For the text-containing cell, return its midpoint in (X, Y) coordinate format. 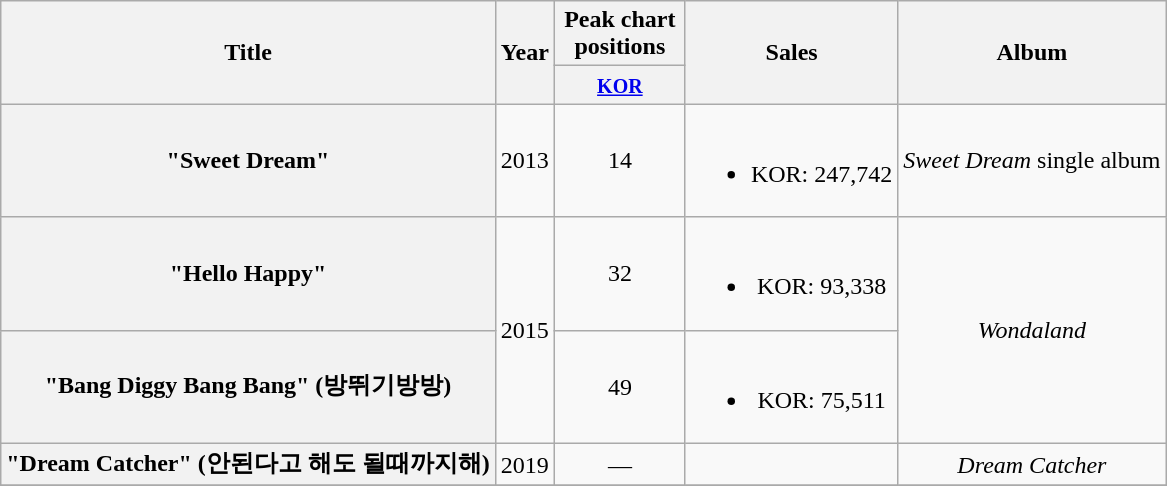
Peak chart positions (620, 34)
Sweet Dream single album (1032, 160)
32 (620, 274)
"Hello Happy" (248, 274)
KOR: 93,338 (791, 274)
KOR (620, 85)
Year (524, 52)
2019 (524, 464)
"Bang Diggy Bang Bang" (방뛰기방방) (248, 386)
KOR: 75,511 (791, 386)
Dream Catcher (1032, 464)
Wondaland (1032, 330)
"Dream Catcher" (안된다고 해도 될때까지해) (248, 464)
Album (1032, 52)
KOR: 247,742 (791, 160)
— (620, 464)
"Sweet Dream" (248, 160)
14 (620, 160)
Title (248, 52)
2013 (524, 160)
49 (620, 386)
Sales (791, 52)
2015 (524, 330)
